Output the [X, Y] coordinate of the center of the cell containing the given text.  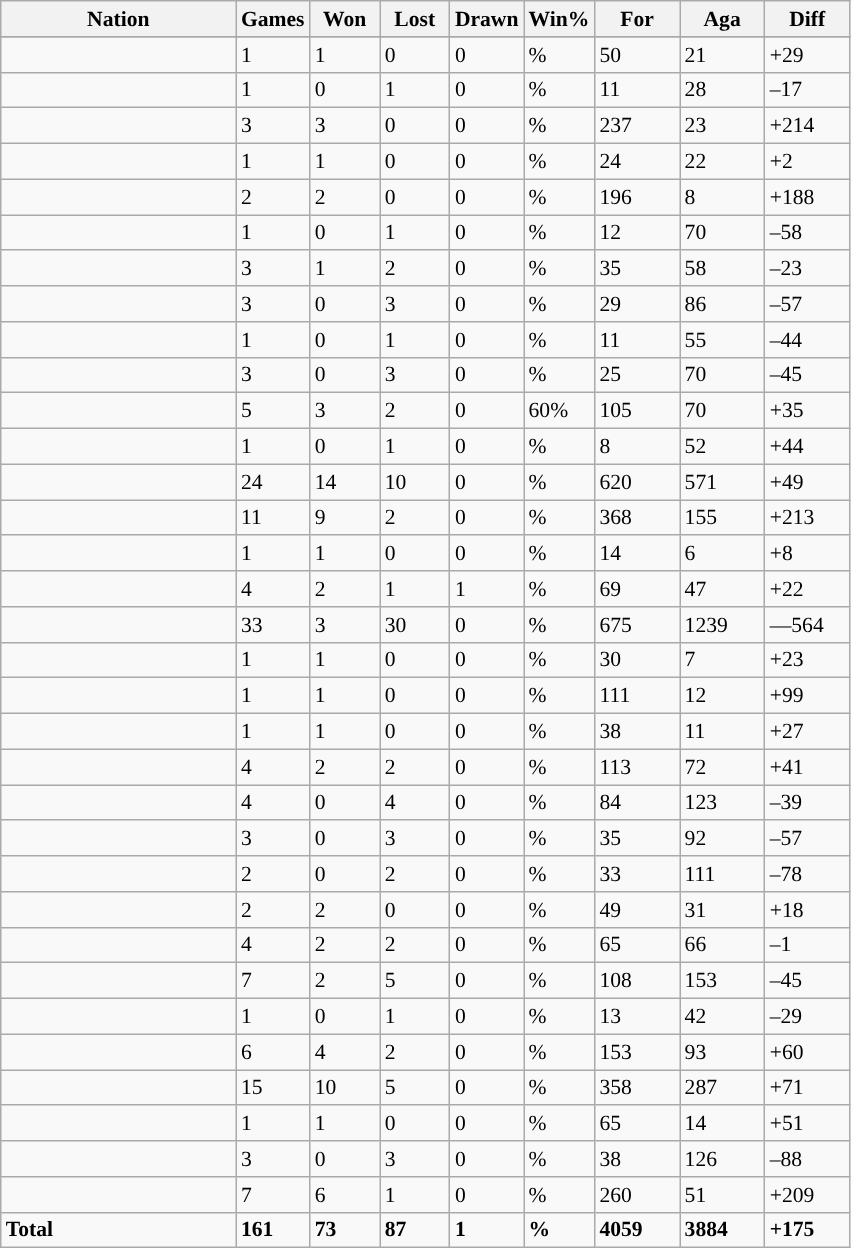
+60 [808, 1052]
237 [636, 126]
+175 [808, 1230]
69 [636, 589]
+35 [808, 411]
86 [722, 304]
+2 [808, 162]
49 [636, 910]
+18 [808, 910]
51 [722, 1195]
123 [722, 803]
13 [636, 1017]
+41 [808, 767]
+213 [808, 518]
22 [722, 162]
Lost [415, 19]
84 [636, 803]
+8 [808, 554]
161 [273, 1230]
For [636, 19]
126 [722, 1159]
620 [636, 482]
Games [273, 19]
Won [345, 19]
287 [722, 1088]
21 [722, 55]
–88 [808, 1159]
72 [722, 767]
–58 [808, 233]
+209 [808, 1195]
108 [636, 981]
31 [722, 910]
52 [722, 447]
–23 [808, 269]
15 [273, 1088]
+71 [808, 1088]
73 [345, 1230]
4059 [636, 1230]
196 [636, 197]
47 [722, 589]
28 [722, 90]
–17 [808, 90]
Total [118, 1230]
113 [636, 767]
23 [722, 126]
25 [636, 375]
–1 [808, 945]
Diff [808, 19]
50 [636, 55]
358 [636, 1088]
105 [636, 411]
+49 [808, 482]
Aga [722, 19]
+23 [808, 660]
+214 [808, 126]
368 [636, 518]
–39 [808, 803]
+29 [808, 55]
+51 [808, 1124]
260 [636, 1195]
29 [636, 304]
+44 [808, 447]
92 [722, 839]
93 [722, 1052]
1239 [722, 625]
–78 [808, 874]
—564 [808, 625]
–44 [808, 340]
+188 [808, 197]
Win% [560, 19]
55 [722, 340]
+22 [808, 589]
42 [722, 1017]
58 [722, 269]
675 [636, 625]
+27 [808, 732]
87 [415, 1230]
9 [345, 518]
–29 [808, 1017]
Nation [118, 19]
3884 [722, 1230]
+99 [808, 696]
66 [722, 945]
571 [722, 482]
60% [560, 411]
Drawn [487, 19]
155 [722, 518]
